Detect which cell encompasses the target text, then output its (x, y) center coordinate. 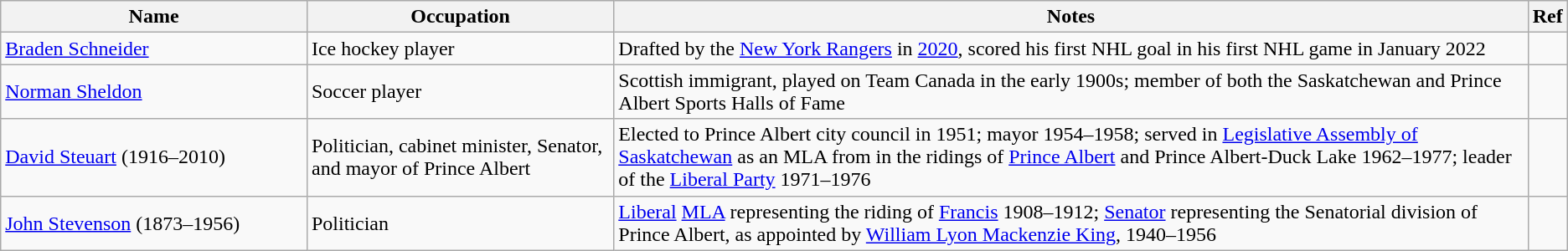
Politician, cabinet minister, Senator, and mayor of Prince Albert (460, 157)
Norman Sheldon (154, 92)
Ice hockey player (460, 49)
Occupation (460, 17)
Name (154, 17)
John Stevenson (1873–1956) (154, 223)
Ref (1548, 17)
David Steuart (1916–2010) (154, 157)
Soccer player (460, 92)
Notes (1070, 17)
Braden Schneider (154, 49)
Politician (460, 223)
Scottish immigrant, played on Team Canada in the early 1900s; member of both the Saskatchewan and Prince Albert Sports Halls of Fame (1070, 92)
Drafted by the New York Rangers in 2020, scored his first NHL goal in his first NHL game in January 2022 (1070, 49)
